Pinpoint the cell where the given text exists, returning its (X, Y) midpoint coordinate. 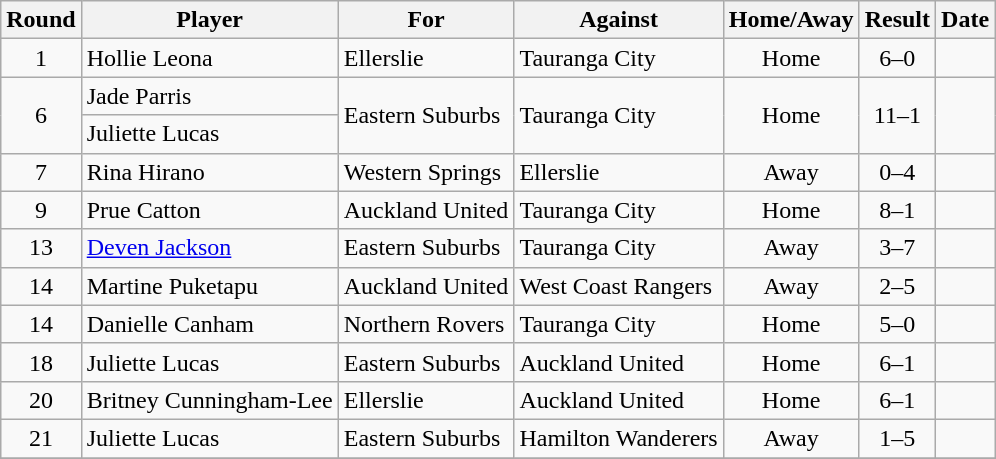
Hamilton Wanderers (618, 438)
Player (210, 20)
6 (41, 115)
1 (41, 58)
Result (897, 20)
Hollie Leona (210, 58)
West Coast Rangers (618, 286)
Northern Rovers (426, 324)
Against (618, 20)
9 (41, 210)
For (426, 20)
Home/Away (791, 20)
Jade Parris (210, 96)
Date (966, 20)
18 (41, 362)
8–1 (897, 210)
Britney Cunningham-Lee (210, 400)
Danielle Canham (210, 324)
7 (41, 172)
13 (41, 248)
Martine Puketapu (210, 286)
11–1 (897, 115)
6–0 (897, 58)
Prue Catton (210, 210)
1–5 (897, 438)
21 (41, 438)
20 (41, 400)
5–0 (897, 324)
Rina Hirano (210, 172)
0–4 (897, 172)
Western Springs (426, 172)
3–7 (897, 248)
Round (41, 20)
2–5 (897, 286)
Deven Jackson (210, 248)
